Determine the [x, y] coordinate at the center of the cell enclosing the given text.  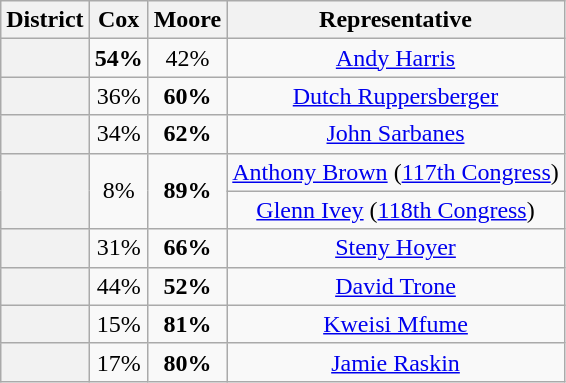
Kweisi Mfume [396, 324]
District [45, 20]
42% [188, 58]
David Trone [396, 286]
62% [188, 134]
34% [118, 134]
36% [118, 96]
60% [188, 96]
81% [188, 324]
44% [118, 286]
Dutch Ruppersberger [396, 96]
15% [118, 324]
Andy Harris [396, 58]
Jamie Raskin [396, 362]
Cox [118, 20]
Moore [188, 20]
31% [118, 248]
66% [188, 248]
Steny Hoyer [396, 248]
8% [118, 191]
Anthony Brown (117th Congress) [396, 172]
89% [188, 191]
52% [188, 286]
54% [118, 58]
Representative [396, 20]
John Sarbanes [396, 134]
Glenn Ivey (118th Congress) [396, 210]
80% [188, 362]
17% [118, 362]
